For the text-containing cell, return its midpoint in (X, Y) coordinate format. 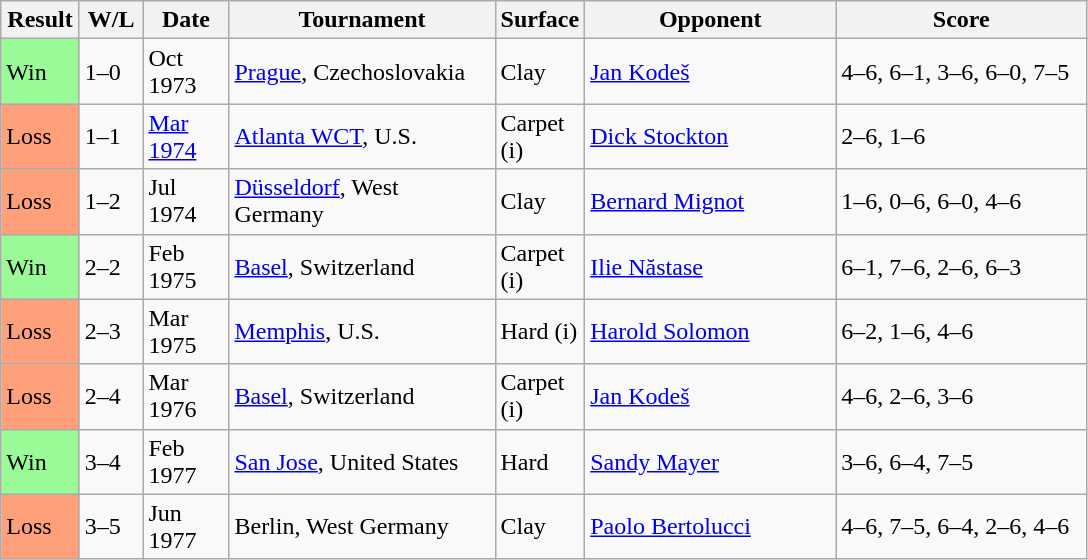
Result (40, 20)
4–6, 2–6, 3–6 (962, 396)
Jul 1974 (186, 202)
Oct 1973 (186, 72)
Surface (540, 20)
2–3 (111, 332)
Paolo Bertolucci (710, 526)
San Jose, United States (362, 462)
Mar 1976 (186, 396)
Harold Solomon (710, 332)
3–5 (111, 526)
Mar 1975 (186, 332)
Sandy Mayer (710, 462)
Ilie Năstase (710, 266)
Atlanta WCT, U.S. (362, 136)
Tournament (362, 20)
W/L (111, 20)
2–6, 1–6 (962, 136)
Prague, Czechoslovakia (362, 72)
Feb 1975 (186, 266)
6–2, 1–6, 4–6 (962, 332)
3–4 (111, 462)
3–6, 6–4, 7–5 (962, 462)
2–2 (111, 266)
2–4 (111, 396)
Date (186, 20)
4–6, 7–5, 6–4, 2–6, 4–6 (962, 526)
1–6, 0–6, 6–0, 4–6 (962, 202)
Mar 1974 (186, 136)
Hard (i) (540, 332)
1–2 (111, 202)
Dick Stockton (710, 136)
Opponent (710, 20)
Score (962, 20)
Bernard Mignot (710, 202)
Jun 1977 (186, 526)
Düsseldorf, West Germany (362, 202)
6–1, 7–6, 2–6, 6–3 (962, 266)
1–0 (111, 72)
1–1 (111, 136)
Berlin, West Germany (362, 526)
Memphis, U.S. (362, 332)
4–6, 6–1, 3–6, 6–0, 7–5 (962, 72)
Feb 1977 (186, 462)
Hard (540, 462)
